Search for the cell housing the specified text and yield its [x, y] center coordinate. 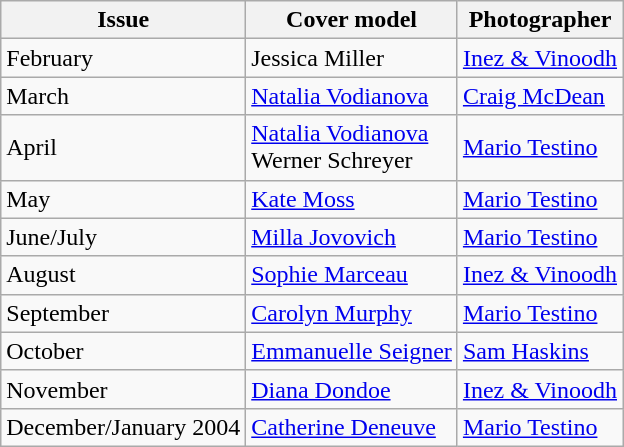
September [124, 313]
Diana Dondoe [352, 389]
Emmanuelle Seigner [352, 351]
Jessica Miller [352, 58]
April [124, 148]
November [124, 389]
Issue [124, 20]
March [124, 96]
Photographer [540, 20]
Sophie Marceau [352, 275]
Catherine Deneuve [352, 427]
Sam Haskins [540, 351]
Natalia Vodianova [352, 96]
Carolyn Murphy [352, 313]
December/January 2004 [124, 427]
October [124, 351]
June/July [124, 237]
February [124, 58]
Natalia VodianovaWerner Schreyer [352, 148]
May [124, 199]
Kate Moss [352, 199]
Cover model [352, 20]
August [124, 275]
Milla Jovovich [352, 237]
Craig McDean [540, 96]
